Find where the given text appears and provide that cell's center as [X, Y] coordinate. 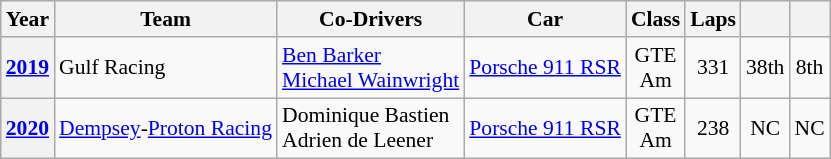
238 [713, 128]
Co-Drivers [370, 19]
Team [166, 19]
Dempsey-Proton Racing [166, 128]
38th [766, 68]
Year [28, 19]
Gulf Racing [166, 68]
331 [713, 68]
Ben Barker Michael Wainwright [370, 68]
Car [545, 19]
Laps [713, 19]
2019 [28, 68]
Class [656, 19]
2020 [28, 128]
Dominique Bastien Adrien de Leener [370, 128]
8th [809, 68]
